Detect which cell encompasses the target text, then output its [x, y] center coordinate. 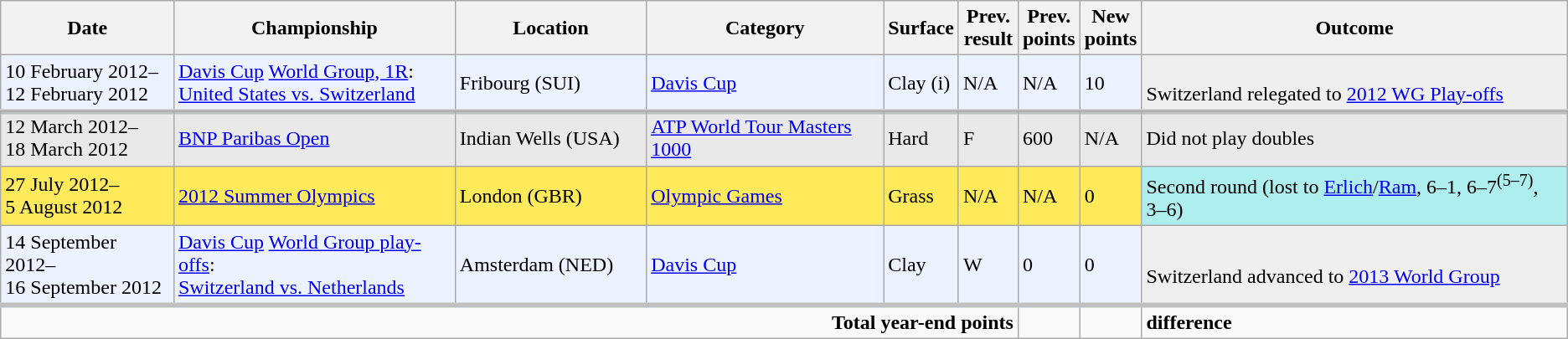
Amsterdam (NED) [550, 265]
Davis Cup World Group play-offs: Switzerland vs. Netherlands [314, 265]
Olympic Games [766, 196]
Prev. result [988, 28]
Date [87, 28]
Fribourg (SUI) [550, 84]
Switzerland relegated to 2012 WG Play-offs [1354, 84]
Davis Cup World Group, 1R: United States vs. Switzerland [314, 84]
10 February 2012–12 February 2012 [87, 84]
14 September 2012–16 September 2012 [87, 265]
New points [1111, 28]
Switzerland advanced to 2013 World Group [1354, 265]
600 [1049, 139]
Clay (i) [921, 84]
Hard [921, 139]
Second round (lost to Erlich/Ram, 6–1, 6–7(5–7), 3–6) [1354, 196]
London (GBR) [550, 196]
2012 Summer Olympics [314, 196]
Category [766, 28]
BNP Paribas Open [314, 139]
Prev. points [1049, 28]
Grass [921, 196]
Championship [314, 28]
Clay [921, 265]
F [988, 139]
Surface [921, 28]
Indian Wells (USA) [550, 139]
ATP World Tour Masters 1000 [766, 139]
Location [550, 28]
Total year-end points [509, 321]
Outcome [1354, 28]
10 [1111, 84]
difference [1354, 321]
12 March 2012–18 March 2012 [87, 139]
Did not play doubles [1354, 139]
W [988, 265]
27 July 2012–5 August 2012 [87, 196]
